Output the (x, y) coordinate of the center of the cell containing the given text.  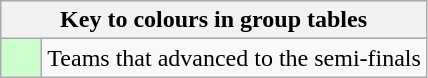
Teams that advanced to the semi-finals (234, 58)
Key to colours in group tables (214, 20)
